Scan for the cell matching the given text and deliver its (X, Y) coordinate at center. 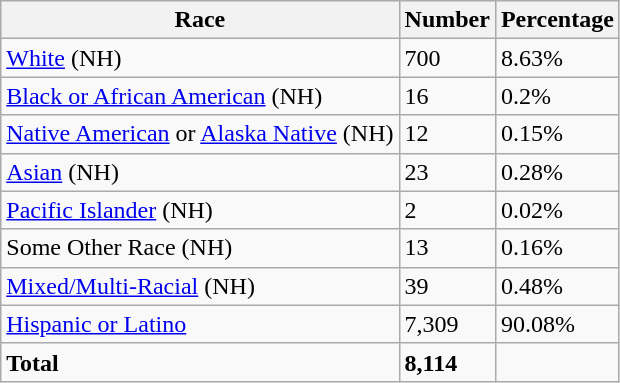
2 (447, 210)
Asian (NH) (200, 172)
0.2% (557, 96)
Some Other Race (NH) (200, 248)
0.48% (557, 286)
90.08% (557, 324)
White (NH) (200, 58)
13 (447, 248)
23 (447, 172)
39 (447, 286)
Total (200, 362)
Number (447, 20)
0.16% (557, 248)
0.02% (557, 210)
8.63% (557, 58)
Percentage (557, 20)
8,114 (447, 362)
Hispanic or Latino (200, 324)
7,309 (447, 324)
16 (447, 96)
Race (200, 20)
Mixed/Multi-Racial (NH) (200, 286)
0.28% (557, 172)
0.15% (557, 134)
Native American or Alaska Native (NH) (200, 134)
Black or African American (NH) (200, 96)
12 (447, 134)
Pacific Islander (NH) (200, 210)
700 (447, 58)
